Provide the (X, Y) coordinate of the cell's center where the given text is located.  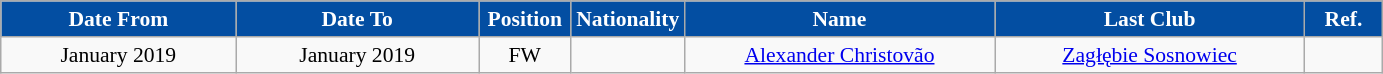
Date From (118, 19)
Date To (358, 19)
Alexander Christovão (839, 55)
Name (839, 19)
FW (524, 55)
Nationality (628, 19)
Ref. (1344, 19)
Position (524, 19)
Zagłębie Sosnowiec (1150, 55)
Last Club (1150, 19)
